Extract the (X, Y) coordinate from the center of the cell holding the provided text.  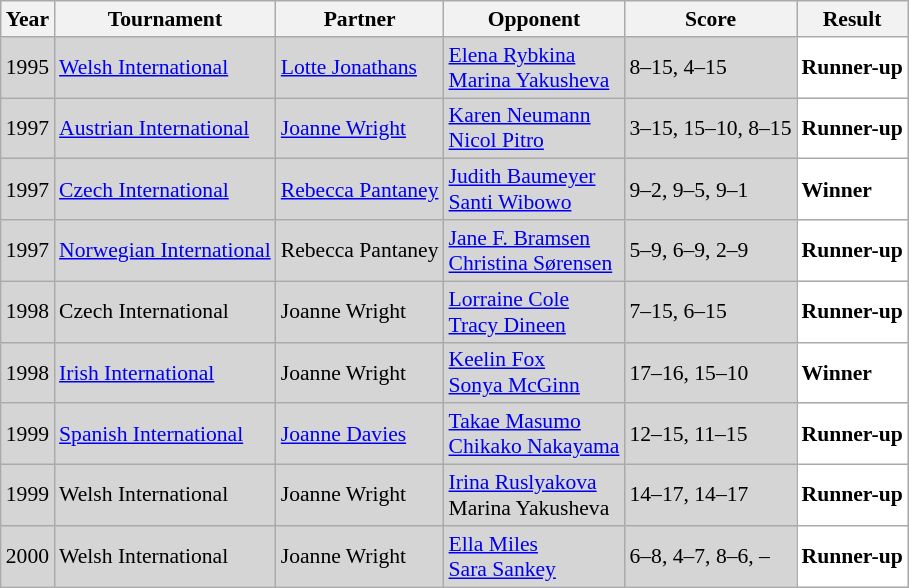
Norwegian International (165, 250)
Irina Ruslyakova Marina Yakusheva (534, 496)
1995 (28, 68)
Jane F. Bramsen Christina Sørensen (534, 250)
12–15, 11–15 (710, 434)
Austrian International (165, 128)
Result (852, 19)
7–15, 6–15 (710, 312)
Partner (360, 19)
Elena Rybkina Marina Yakusheva (534, 68)
2000 (28, 556)
Year (28, 19)
9–2, 9–5, 9–1 (710, 190)
Judith Baumeyer Santi Wibowo (534, 190)
Spanish International (165, 434)
6–8, 4–7, 8–6, – (710, 556)
Takae Masumo Chikako Nakayama (534, 434)
Lorraine Cole Tracy Dineen (534, 312)
Irish International (165, 372)
Lotte Jonathans (360, 68)
Joanne Davies (360, 434)
Tournament (165, 19)
5–9, 6–9, 2–9 (710, 250)
8–15, 4–15 (710, 68)
Karen Neumann Nicol Pitro (534, 128)
3–15, 15–10, 8–15 (710, 128)
Keelin Fox Sonya McGinn (534, 372)
Ella Miles Sara Sankey (534, 556)
14–17, 14–17 (710, 496)
17–16, 15–10 (710, 372)
Score (710, 19)
Opponent (534, 19)
